Detect which cell encompasses the target text, then output its (X, Y) center coordinate. 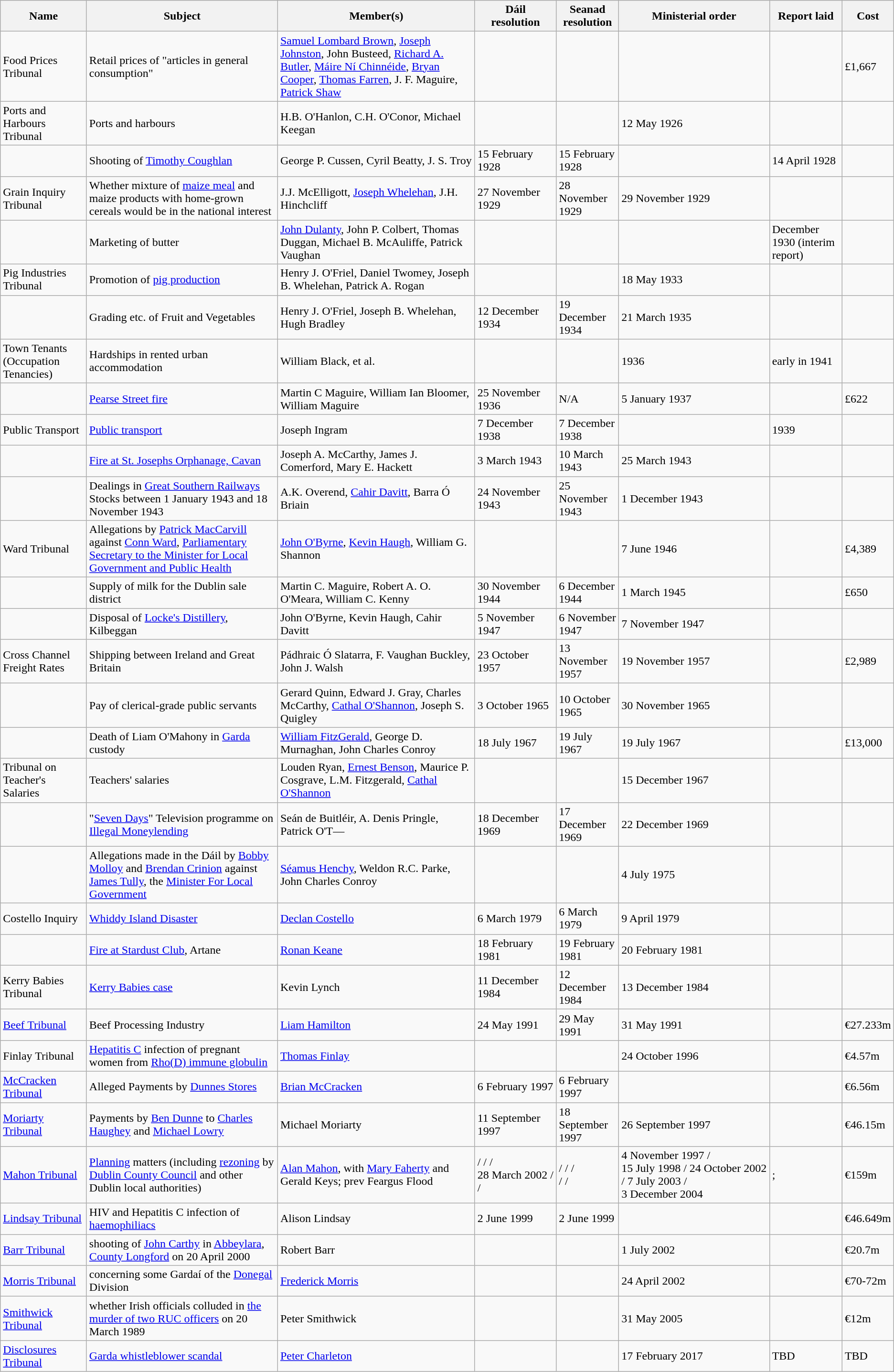
7 June 1946 (694, 549)
20 February 1981 (694, 949)
25 March 1943 (694, 460)
Joseph Ingram (376, 430)
December 1930 (interim report) (806, 242)
Fire at Stardust Club, Artane (182, 949)
Kevin Lynch (376, 987)
Retail prices of "articles in general consumption" (182, 66)
William Black, et al. (376, 361)
10 March 1943 (587, 460)
£622 (868, 398)
Cost (868, 16)
Shooting of Timothy Coughlan (182, 160)
19 February 1981 (587, 949)
15 December 1967 (694, 780)
24 November 1943 (516, 499)
Peter Smithwick (376, 1319)
14 April 1928 (806, 160)
22 December 1969 (694, 824)
whether Irish officials colluded in the murder of two RUC officers on 20 March 1989 (182, 1319)
24 May 1991 (516, 1025)
13 December 1984 (694, 987)
12 December 1984 (587, 987)
Samuel Lombard Brown, Joseph Johnston, John Busteed, Richard A. Butler, Máire Ní Chinnéide, Bryan Cooper, Thomas Farren, J. F. Maguire, Patrick Shaw (376, 66)
early in 1941 (806, 361)
29 May 1991 (587, 1025)
29 November 1929 (694, 198)
HIV and Hepatitis C infection of haemophiliacs (182, 1219)
Name (44, 16)
shooting of John Carthy in Abbeylara, County Longford on 20 April 2000 (182, 1250)
Joseph A. McCarthy, James J. Comerford, Mary E. Hackett (376, 460)
Barr Tribunal (44, 1250)
24 April 2002 (694, 1281)
19 November 1957 (694, 661)
Finlay Tribunal (44, 1055)
Martin C Maguire, William Ian Bloomer, William Maguire (376, 398)
Séamus Henchy, Weldon R.C. Parke, John Charles Conroy (376, 875)
€12m (868, 1319)
Hardships in rented urban accommodation (182, 361)
Thomas Finlay (376, 1055)
Payments by Ben Dunne to Charles Haughey and Michael Lowry (182, 1124)
Grading etc. of Fruit and Vegetables (182, 317)
31 May 2005 (694, 1319)
Lindsay Tribunal (44, 1219)
Henry J. O'Friel, Joseph B. Whelehan, Hugh Bradley (376, 317)
12 December 1934 (516, 317)
Ronan Keane (376, 949)
N/A (587, 398)
/ / / 28 March 2002 / / (516, 1175)
Seanadresolution (587, 16)
3 October 1965 (516, 705)
Member(s) (376, 16)
Henry J. O'Friel, Daniel Twomey, Joseph B. Whelehan, Patrick A. Rogan (376, 280)
4 July 1975 (694, 875)
H.B. O'Hanlon, C.H. O'Conor, Michael Keegan (376, 123)
Cross Channel Freight Rates (44, 661)
Public Transport (44, 430)
€27.233m (868, 1025)
Mahon Tribunal (44, 1175)
Smithwick Tribunal (44, 1319)
Pig Industries Tribunal (44, 280)
17 February 2017 (694, 1356)
Alison Lindsay (376, 1219)
6 December 1944 (587, 593)
Ports and Harbours Tribunal (44, 123)
18 December 1969 (516, 824)
Town Tenants (Occupation Tenancies) (44, 361)
Alleged Payments by Dunnes Stores (182, 1087)
John Dulanty, John P. Colbert, Thomas Duggan, Michael B. McAuliffe, Patrick Vaughan (376, 242)
€20.7m (868, 1250)
Whether mixture of maize meal and maize products with home-grown cereals would be in the national interest (182, 198)
Louden Ryan, Ernest Benson, Maurice P. Cosgrave, L.M. Fitzgerald, Cathal O'Shannon (376, 780)
24 October 1996 (694, 1055)
Pádhraic Ó Slatarra, F. Vaughan Buckley, John J. Walsh (376, 661)
Ports and harbours (182, 123)
18 February 1981 (516, 949)
£13,000 (868, 743)
Kerry Babies Tribunal (44, 987)
3 March 1943 (516, 460)
concerning some Gardaí of the Donegal Division (182, 1281)
1 December 1943 (694, 499)
Costello Inquiry (44, 919)
William FitzGerald, George D. Murnaghan, John Charles Conroy (376, 743)
18 July 1967 (516, 743)
Pay of clerical-grade public servants (182, 705)
19 December 1934 (587, 317)
Garda whistleblower scandal (182, 1356)
11 September 1997 (516, 1124)
Hepatitis C infection of pregnant women from Rho(D) immune globulin (182, 1055)
John O'Byrne, Kevin Haugh, William G. Shannon (376, 549)
George P. Cussen, Cyril Beatty, J. S. Troy (376, 160)
Supply of milk for the Dublin sale district (182, 593)
Death of Liam O'Mahony in Garda custody (182, 743)
30 November 1965 (694, 705)
Frederick Morris (376, 1281)
Dealings in Great Southern Railways Stocks between 1 January 1943 and 18 November 1943 (182, 499)
/ / / / / (587, 1175)
25 November 1943 (587, 499)
1 July 2002 (694, 1250)
€70-72m (868, 1281)
£4,389 (868, 549)
26 September 1997 (694, 1124)
23 October 1957 (516, 661)
Food Prices Tribunal (44, 66)
Shipping between Ireland and Great Britain (182, 661)
€159m (868, 1175)
Pearse Street fire (182, 398)
25 November 1936 (516, 398)
Promotion of pig production (182, 280)
£1,667 (868, 66)
31 May 1991 (694, 1025)
Peter Charleton (376, 1356)
11 December 1984 (516, 987)
Allegations by Patrick MacCarvill against Conn Ward, Parliamentary Secretary to the Minister for Local Government and Public Health (182, 549)
Martin C. Maguire, Robert A. O. O'Meara, William C. Kenny (376, 593)
9 April 1979 (694, 919)
18 September 1997 (587, 1124)
30 November 1944 (516, 593)
17 December 1969 (587, 824)
Alan Mahon, with Mary Faherty and Gerald Keys; prev Feargus Flood (376, 1175)
Marketing of butter (182, 242)
Allegations made in the Dáil by Bobby Molloy and Brendan Crinion against James Tully, the Minister For Local Government (182, 875)
; (806, 1175)
€4.57m (868, 1055)
John O'Byrne, Kevin Haugh, Cahir Davitt (376, 624)
Beef Processing Industry (182, 1025)
Disclosures Tribunal (44, 1356)
10 October 1965 (587, 705)
J.J. McElligott, Joseph Whelehan, J.H. Hinchcliff (376, 198)
Kerry Babies case (182, 987)
Fire at St. Josephs Orphanage, Cavan (182, 460)
Disposal of Locke's Distillery, Kilbeggan (182, 624)
Whiddy Island Disaster (182, 919)
£2,989 (868, 661)
Beef Tribunal (44, 1025)
Planning matters (including rezoning by Dublin County Council and other Dublin local authorities) (182, 1175)
27 November 1929 (516, 198)
7 November 1947 (694, 624)
Grain Inquiry Tribunal (44, 198)
Subject (182, 16)
Report laid (806, 16)
Declan Costello (376, 919)
Liam Hamilton (376, 1025)
Dáilresolution (516, 16)
Ward Tribunal (44, 549)
Tribunal on Teacher's Salaries (44, 780)
Morris Tribunal (44, 1281)
1936 (694, 361)
€6.56m (868, 1087)
Michael Moriarty (376, 1124)
Teachers' salaries (182, 780)
Seán de Buitléir, A. Denis Pringle, Patrick O'T— (376, 824)
"Seven Days" Television programme on Illegal Moneylending (182, 824)
28 November 1929 (587, 198)
€46.15m (868, 1124)
Moriarty Tribunal (44, 1124)
5 November 1947 (516, 624)
4 November 1997 / 15 July 1998 / 24 October 2002 / 7 July 2003 / 3 December 2004 (694, 1175)
21 March 1935 (694, 317)
McCracken Tribunal (44, 1087)
£650 (868, 593)
Brian McCracken (376, 1087)
12 May 1926 (694, 123)
5 January 1937 (694, 398)
Public transport (182, 430)
1 March 1945 (694, 593)
Robert Barr (376, 1250)
18 May 1933 (694, 280)
€46.649m (868, 1219)
6 November 1947 (587, 624)
Gerard Quinn, Edward J. Gray, Charles McCarthy, Cathal O'Shannon, Joseph S. Quigley (376, 705)
13 November 1957 (587, 661)
Ministerial order (694, 16)
1939 (806, 430)
A.K. Overend, Cahir Davitt, Barra Ó Briain (376, 499)
